Detect which cell encompasses the target text, then output its [x, y] center coordinate. 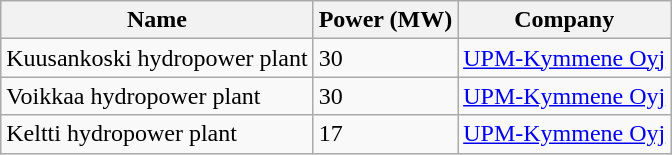
Voikkaa hydropower plant [157, 96]
Company [564, 20]
17 [386, 134]
Name [157, 20]
Kuusankoski hydropower plant [157, 58]
Keltti hydropower plant [157, 134]
Power (MW) [386, 20]
